From the cell containing the given text, extract its center point as [X, Y] coordinate. 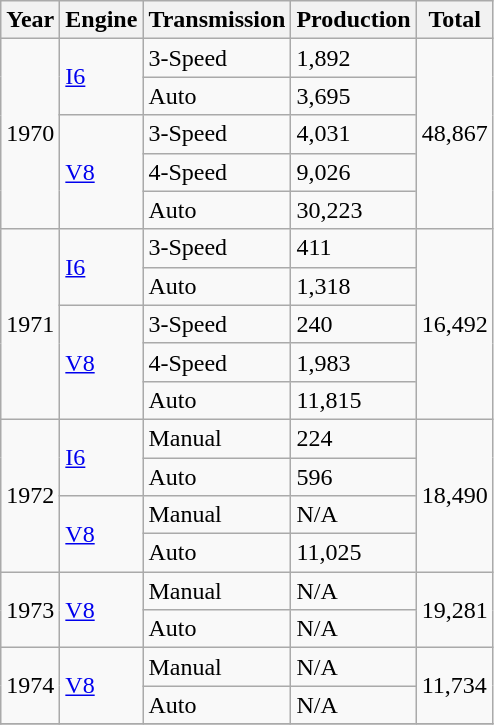
18,490 [454, 495]
1972 [30, 495]
4,031 [354, 134]
411 [354, 248]
1970 [30, 134]
11,815 [354, 400]
224 [354, 438]
9,026 [354, 172]
11,025 [354, 553]
1,892 [354, 58]
19,281 [454, 610]
1971 [30, 324]
1,983 [354, 362]
Production [354, 20]
Transmission [217, 20]
596 [354, 477]
30,223 [354, 210]
11,734 [454, 686]
Engine [102, 20]
1974 [30, 686]
Year [30, 20]
1973 [30, 610]
16,492 [454, 324]
Total [454, 20]
48,867 [454, 134]
240 [354, 324]
1,318 [354, 286]
3,695 [354, 96]
